Return (X, Y) of the center of cell containing provided text 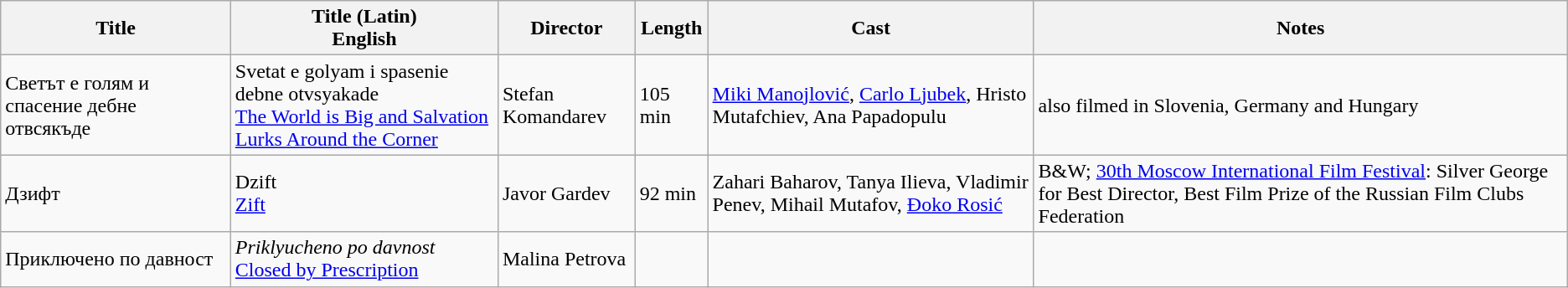
105 min (672, 105)
92 min (672, 193)
Stefan Komandarev (566, 105)
Приключено по давност (116, 260)
DziftZift (364, 193)
Title (Latin)English (364, 28)
Javor Gardev (566, 193)
Malina Petrova (566, 260)
Title (116, 28)
Zahari Baharov, Tanya Ilieva, Vladimir Penev, Mihail Mutafov, Đoko Rosić (871, 193)
Miki Manojlović, Carlo Ljubek, Hristo Mutafchiev, Ana Papadopulu (871, 105)
Светът е голям и спасение дебне отвсякъде (116, 105)
also filmed in Slovenia, Germany and Hungary (1300, 105)
Length (672, 28)
B&W; 30th Moscow International Film Festival: Silver George for Best Director, Best Film Prize of the Russian Film Clubs Federation (1300, 193)
Priklyucheno po davnostClosed by Prescription (364, 260)
Дзифт (116, 193)
Svetat e golyam i spasenie debne otvsyakadeThe World is Big and Salvation Lurks Around the Corner (364, 105)
Notes (1300, 28)
Cast (871, 28)
Director (566, 28)
